Provide the [X, Y] coordinate of the cell's center where the given text is located.  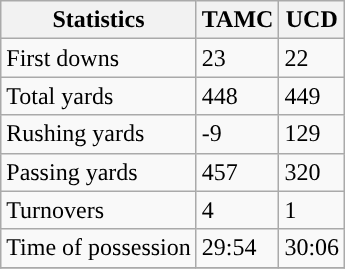
TAMC [238, 20]
1 [312, 210]
Total yards [99, 96]
First downs [99, 58]
4 [238, 210]
-9 [238, 134]
457 [238, 172]
Rushing yards [99, 134]
22 [312, 58]
29:54 [238, 248]
UCD [312, 20]
320 [312, 172]
30:06 [312, 248]
449 [312, 96]
129 [312, 134]
448 [238, 96]
Statistics [99, 20]
Time of possession [99, 248]
Turnovers [99, 210]
23 [238, 58]
Passing yards [99, 172]
